Capture the cell that displays the provided text and extract its [X, Y] central coordinate. 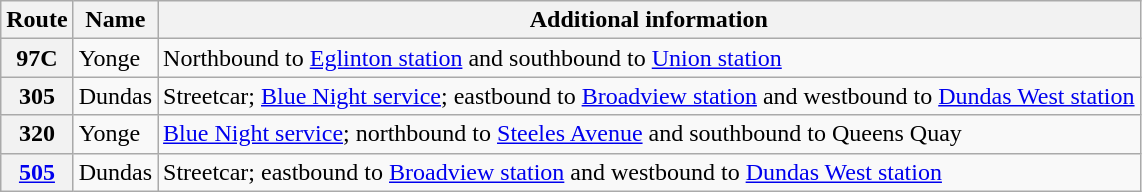
97C [37, 58]
305 [37, 96]
Blue Night service; northbound to Steeles Avenue and southbound to Queens Quay [650, 134]
Northbound to Eglinton station and southbound to Union station [650, 58]
Route [37, 20]
320 [37, 134]
Streetcar; eastbound to Broadview station and westbound to Dundas West station [650, 172]
505 [37, 172]
Additional information [650, 20]
Streetcar; Blue Night service; eastbound to Broadview station and westbound to Dundas West station [650, 96]
Name [115, 20]
